Extract the [X, Y] coordinate from the center of the cell holding the provided text.  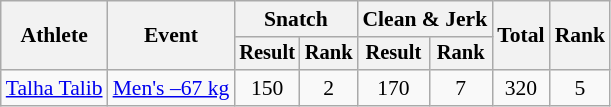
7 [460, 88]
Total [520, 36]
5 [580, 88]
Men's –67 kg [172, 88]
2 [329, 88]
Snatch [296, 19]
Athlete [54, 36]
Clean & Jerk [424, 19]
Talha Talib [54, 88]
170 [393, 88]
Event [172, 36]
320 [520, 88]
150 [267, 88]
